Determine the (x, y) coordinate at the center of the cell enclosing the given text.  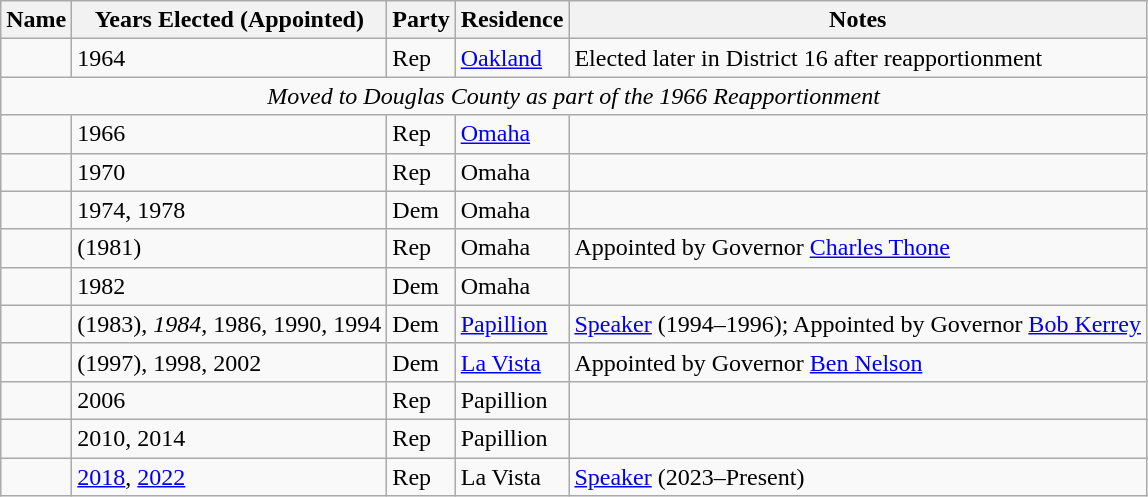
Years Elected (Appointed) (230, 20)
(1981) (230, 248)
(1997), 1998, 2002 (230, 362)
2010, 2014 (230, 438)
2006 (230, 400)
Appointed by Governor Ben Nelson (858, 362)
Party (421, 20)
2018, 2022 (230, 477)
(1983), 1984, 1986, 1990, 1994 (230, 324)
Name (36, 20)
1964 (230, 58)
Oakland (512, 58)
Elected later in District 16 after reapportionment (858, 58)
1970 (230, 172)
Speaker (2023–Present) (858, 477)
Notes (858, 20)
1982 (230, 286)
1974, 1978 (230, 210)
Moved to Douglas County as part of the 1966 Reapportionment (574, 96)
Residence (512, 20)
Speaker (1994–1996); Appointed by Governor Bob Kerrey (858, 324)
1966 (230, 134)
Appointed by Governor Charles Thone (858, 248)
